Return [x, y] of the center of cell containing provided text 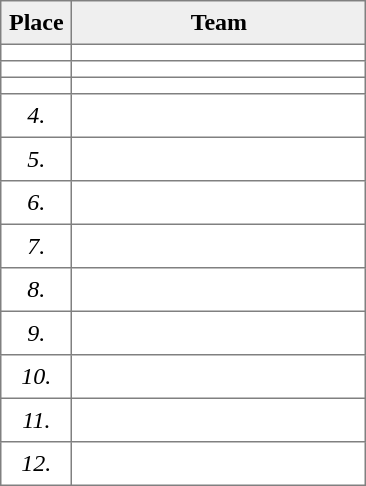
8. [36, 290]
Place [36, 23]
12. [36, 464]
11. [36, 420]
6. [36, 203]
10. [36, 377]
5. [36, 159]
Team [219, 23]
4. [36, 116]
7. [36, 246]
9. [36, 333]
